Search for the cell housing the specified text and yield its (x, y) center coordinate. 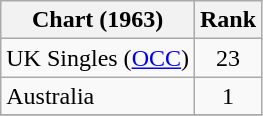
Australia (98, 96)
Rank (228, 20)
Chart (1963) (98, 20)
1 (228, 96)
23 (228, 58)
UK Singles (OCC) (98, 58)
